Scan for the cell matching the given text and deliver its [x, y] coordinate at center. 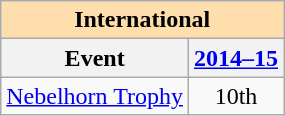
Event [95, 58]
International [142, 20]
Nebelhorn Trophy [95, 96]
10th [236, 96]
2014–15 [236, 58]
